Extract the [x, y] coordinate from the center of the cell holding the provided text.  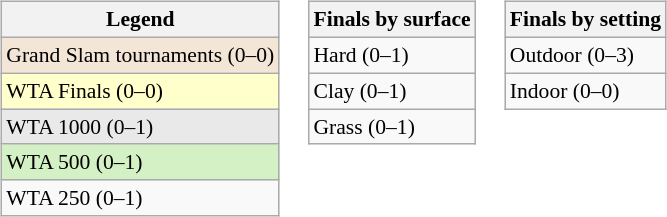
Hard (0–1) [392, 55]
Outdoor (0–3) [586, 55]
Indoor (0–0) [586, 91]
Clay (0–1) [392, 91]
WTA 1000 (0–1) [140, 127]
Grand Slam tournaments (0–0) [140, 55]
Legend [140, 20]
Finals by surface [392, 20]
WTA 500 (0–1) [140, 162]
Grass (0–1) [392, 127]
Finals by setting [586, 20]
WTA 250 (0–1) [140, 198]
WTA Finals (0–0) [140, 91]
